Extract the (x, y) coordinate from the center of the cell holding the provided text.  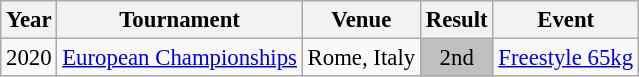
Venue (361, 20)
Result (456, 20)
2nd (456, 58)
2020 (29, 58)
European Championships (180, 58)
Year (29, 20)
Rome, Italy (361, 58)
Event (566, 20)
Tournament (180, 20)
Freestyle 65kg (566, 58)
